Return the [X, Y] coordinate for the center point of the cell that contains the specified text.  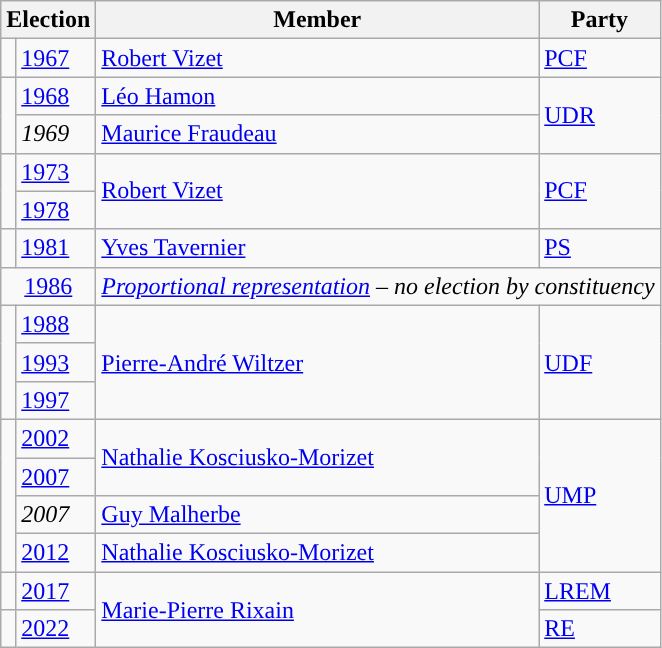
1986 [48, 286]
Member [318, 20]
2012 [56, 553]
Pierre-André Wiltzer [318, 362]
PS [600, 248]
Marie-Pierre Rixain [318, 610]
2017 [56, 591]
1968 [56, 96]
2022 [56, 629]
Guy Malherbe [318, 515]
1973 [56, 172]
LREM [600, 591]
UDF [600, 362]
1969 [56, 134]
Yves Tavernier [318, 248]
1997 [56, 400]
UDR [600, 115]
Léo Hamon [318, 96]
Party [600, 20]
1981 [56, 248]
Proportional representation – no election by constituency [378, 286]
UMP [600, 495]
2002 [56, 438]
1967 [56, 58]
Election [48, 20]
Maurice Fraudeau [318, 134]
1993 [56, 362]
1988 [56, 324]
1978 [56, 210]
RE [600, 629]
